Scan for the cell matching the given text and deliver its (x, y) coordinate at center. 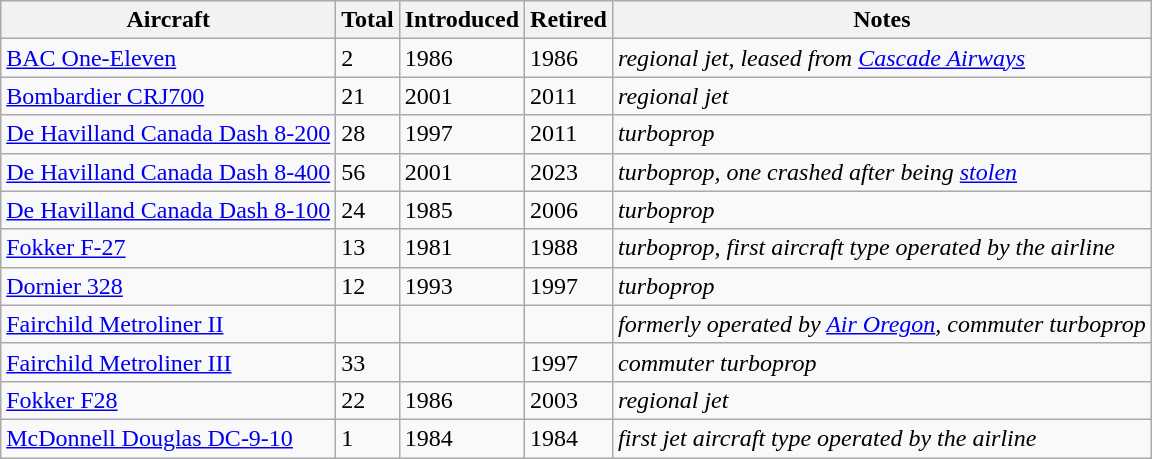
Fokker F-27 (168, 248)
Notes (882, 20)
De Havilland Canada Dash 8-400 (168, 172)
56 (368, 172)
commuter turboprop (882, 362)
33 (368, 362)
Dornier 328 (168, 286)
Total (368, 20)
De Havilland Canada Dash 8-200 (168, 134)
28 (368, 134)
De Havilland Canada Dash 8-100 (168, 210)
formerly operated by Air Oregon, commuter turboprop (882, 324)
Fokker F28 (168, 400)
McDonnell Douglas DC-9-10 (168, 438)
Retired (569, 20)
1988 (569, 248)
13 (368, 248)
21 (368, 96)
2003 (569, 400)
turboprop, first aircraft type operated by the airline (882, 248)
2023 (569, 172)
regional jet, leased from Cascade Airways (882, 58)
Aircraft (168, 20)
2006 (569, 210)
1993 (462, 286)
2 (368, 58)
12 (368, 286)
1 (368, 438)
1981 (462, 248)
BAC One-Eleven (168, 58)
Fairchild Metroliner III (168, 362)
Bombardier CRJ700 (168, 96)
first jet aircraft type operated by the airline (882, 438)
22 (368, 400)
turboprop, one crashed after being stolen (882, 172)
24 (368, 210)
1985 (462, 210)
Fairchild Metroliner II (168, 324)
Introduced (462, 20)
